Capture the cell that displays the provided text and extract its [x, y] central coordinate. 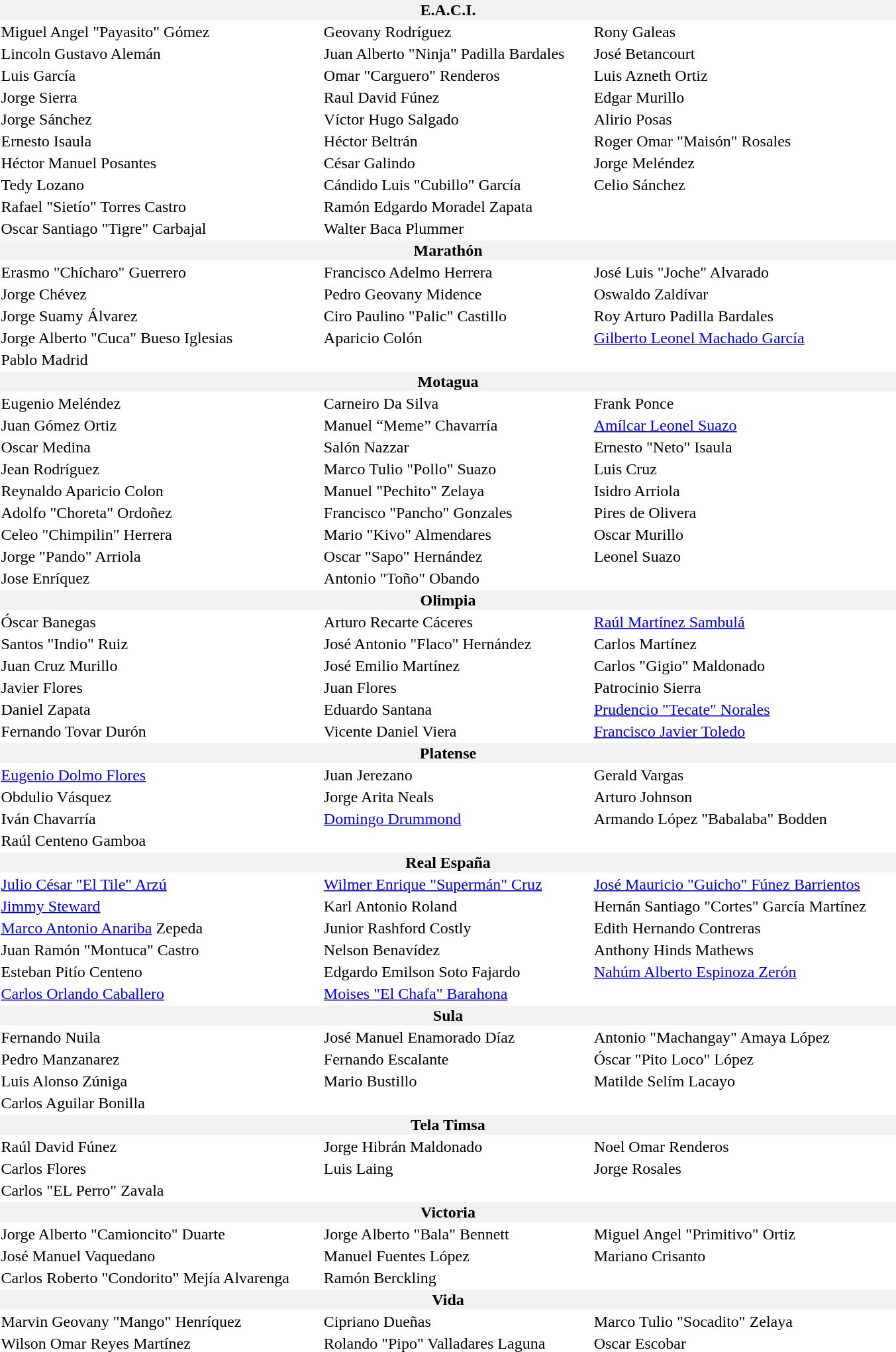
Carneiro Da Silva [457, 403]
Sula [448, 1015]
Patrocinio Sierra [744, 688]
Iván Chavarría [160, 819]
Luis Azneth Ortiz [744, 76]
Ramón Berckling [457, 1278]
Edgardo Emilson Soto Fajardo [457, 972]
Isidro Arriola [744, 491]
Frank Ponce [744, 403]
Raul David Fúnez [457, 97]
Jorge Sánchez [160, 119]
Cándido Luis "Cubillo" García [457, 185]
Mario Bustillo [457, 1081]
Miguel Angel "Primitivo" Ortiz [744, 1234]
Óscar "Pito Loco" López [744, 1059]
Edgar Murillo [744, 97]
Ernesto Isaula [160, 141]
Reynaldo Aparicio Colon [160, 491]
Pedro Geovany Midence [457, 294]
E.A.C.I. [448, 10]
Mariano Crisanto [744, 1256]
Hernán Santiago "Cortes" García Martínez [744, 906]
Oswaldo Zaldívar [744, 294]
Esteban Pitío Centeno [160, 972]
Eugenio Meléndez [160, 403]
Francisco Adelmo Herrera [457, 272]
Aparicio Colón [457, 338]
Eugenio Dolmo Flores [160, 775]
Juan Jerezano [457, 775]
Carlos Flores [160, 1169]
Carlos "EL Perro" Zavala [160, 1190]
César Galindo [457, 163]
Francisco Javier Toledo [744, 731]
Julio César "El Tile" Arzú [160, 884]
Manuel “Meme” Chavarría [457, 425]
Celeo "Chimpilin" Herrera [160, 535]
José Mauricio "Guicho" Fúnez Barrientos [744, 884]
José Manuel Enamorado Díaz [457, 1037]
Miguel Angel "Payasito" Gómez [160, 32]
Ernesto "Neto" Isaula [744, 447]
Jorge Sierra [160, 97]
Mario "Kivo" Almendares [457, 535]
Juan Alberto "Ninja" Padilla Bardales [457, 54]
Victoria [448, 1212]
Jorge Rosales [744, 1169]
Olimpia [448, 600]
Roger Omar "Maisón" Rosales [744, 141]
Antonio "Toño" Obando [457, 578]
Gilberto Leonel Machado García [744, 338]
Salón Nazzar [457, 447]
Pedro Manzanarez [160, 1059]
Lincoln Gustavo Alemán [160, 54]
Erasmo "Chícharo" Guerrero [160, 272]
Manuel Fuentes López [457, 1256]
Karl Antonio Roland [457, 906]
Prudencio "Tecate" Norales [744, 709]
Juan Ramón "Montuca" Castro [160, 950]
Víctor Hugo Salgado [457, 119]
Héctor Manuel Posantes [160, 163]
Celio Sánchez [744, 185]
Obdulio Vásquez [160, 797]
Vida [448, 1300]
Jorge Alberto "Bala" Bennett [457, 1234]
Moises "El Chafa" Barahona [457, 994]
Carlos Aguilar Bonilla [160, 1103]
Luis Cruz [744, 469]
Arturo Recarte Cáceres [457, 622]
Jorge Meléndez [744, 163]
Oscar Santiago "Tigre" Carbajal [160, 229]
José Antonio "Flaco" Hernández [457, 644]
Junior Rashford Costly [457, 928]
Armando López "Babalaba" Bodden [744, 819]
Luis García [160, 76]
Marco Tulio "Pollo" Suazo [457, 469]
Gerald Vargas [744, 775]
Jorge Hibrán Maldonado [457, 1147]
Jorge Alberto "Camioncito" Duarte [160, 1234]
Marvin Geovany "Mango" Henríquez [160, 1322]
Ramón Edgardo Moradel Zapata [457, 207]
Javier Flores [160, 688]
Manuel "Pechito" Zelaya [457, 491]
Jean Rodríguez [160, 469]
Jorge Suamy Álvarez [160, 316]
Omar "Carguero" Renderos [457, 76]
Eduardo Santana [457, 709]
Héctor Beltrán [457, 141]
Walter Baca Plummer [457, 229]
Tedy Lozano [160, 185]
Cipriano Dueñas [457, 1322]
Jose Enríquez [160, 578]
Jorge Alberto "Cuca" Bueso Iglesias [160, 338]
Jorge "Pando" Arriola [160, 556]
Francisco "Pancho" Gonzales [457, 513]
Luis Laing [457, 1169]
Marco Antonio Anariba Zepeda [160, 928]
Marathón [448, 250]
Oscar Medina [160, 447]
Nahúm Alberto Espinoza Zerón [744, 972]
Juan Cruz Murillo [160, 666]
Juan Gómez Ortiz [160, 425]
Raúl Centeno Gamboa [160, 841]
Jorge Chévez [160, 294]
Pablo Madrid [160, 360]
Wilmer Enrique "Supermán" Cruz [457, 884]
Amílcar Leonel Suazo [744, 425]
Rony Galeas [744, 32]
Edith Hernando Contreras [744, 928]
Oscar Murillo [744, 535]
Fernando Escalante [457, 1059]
Oscar "Sapo" Hernández [457, 556]
José Betancourt [744, 54]
José Luis "Joche" Alvarado [744, 272]
Roy Arturo Padilla Bardales [744, 316]
Rafael "Sietío" Torres Castro [160, 207]
Tela Timsa [448, 1125]
Pires de Olivera [744, 513]
Santos "Indio" Ruiz [160, 644]
Motagua [448, 382]
Vicente Daniel Viera [457, 731]
José Emilio Martínez [457, 666]
Raúl Martínez Sambulá [744, 622]
Leonel Suazo [744, 556]
Jorge Arita Neals [457, 797]
Carlos Orlando Caballero [160, 994]
Geovany Rodríguez [457, 32]
Platense [448, 753]
Carlos Martínez [744, 644]
Juan Flores [457, 688]
Adolfo "Choreta" Ordoñez [160, 513]
Ciro Paulino "Palic" Castillo [457, 316]
Real España [448, 862]
José Manuel Vaquedano [160, 1256]
Raúl David Fúnez [160, 1147]
Matilde Selím Lacayo [744, 1081]
Fernando Nuila [160, 1037]
Carlos Roberto "Condorito" Mejía Alvarenga [160, 1278]
Óscar Banegas [160, 622]
Luis Alonso Zúniga [160, 1081]
Daniel Zapata [160, 709]
Noel Omar Renderos [744, 1147]
Arturo Johnson [744, 797]
Alirio Posas [744, 119]
Jimmy Steward [160, 906]
Fernando Tovar Durón [160, 731]
Carlos "Gigio" Maldonado [744, 666]
Antonio "Machangay" Amaya López [744, 1037]
Nelson Benavídez [457, 950]
Marco Tulio "Socadito" Zelaya [744, 1322]
Domingo Drummond [457, 819]
Anthony Hinds Mathews [744, 950]
